Identify which cell holds the provided text, then report its [X, Y] central coordinate. 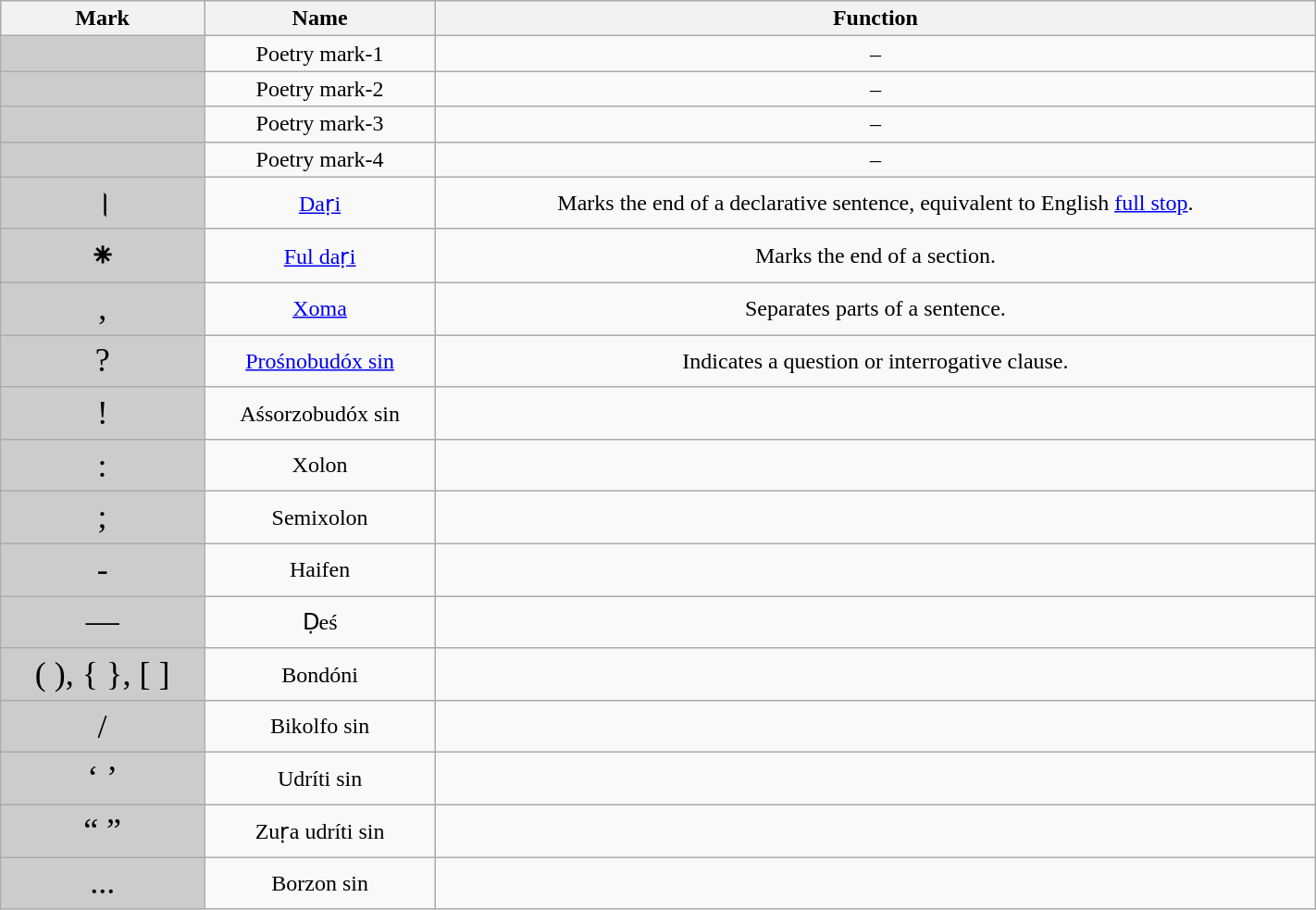
“ ” [103, 830]
Bondóni [319, 674]
... [103, 883]
Ful daṛi [319, 256]
Xolon [319, 466]
( ), { }, [ ] [103, 674]
? [103, 361]
: [103, 466]
⁕ [103, 256]
Poetry mark-3 [319, 124]
! [103, 413]
Separates parts of a sentence. [875, 308]
Name [319, 19]
Mark [103, 19]
‘ ’ [103, 779]
Daṛi [319, 203]
Marks the end of a section. [875, 256]
Borzon sin [319, 883]
Haifen [319, 569]
; [103, 517]
/ [103, 726]
Udríti sin [319, 779]
। [103, 203]
Ḍeś [319, 622]
, [103, 308]
- [103, 569]
Poetry mark-2 [319, 89]
Marks the end of a declarative sentence, equivalent to English full stop. [875, 203]
Bikolfo sin [319, 726]
Semixolon [319, 517]
Aśsorzobudóx sin [319, 413]
Xoma [319, 308]
Indicates a question or interrogative clause. [875, 361]
— [103, 622]
Function [875, 19]
Poetry mark-4 [319, 159]
Zuṛa udríti sin [319, 830]
Prośnobudóx sin [319, 361]
Poetry mark-1 [319, 54]
